Provide the (x, y) coordinate of the cell's center where the given text is located.  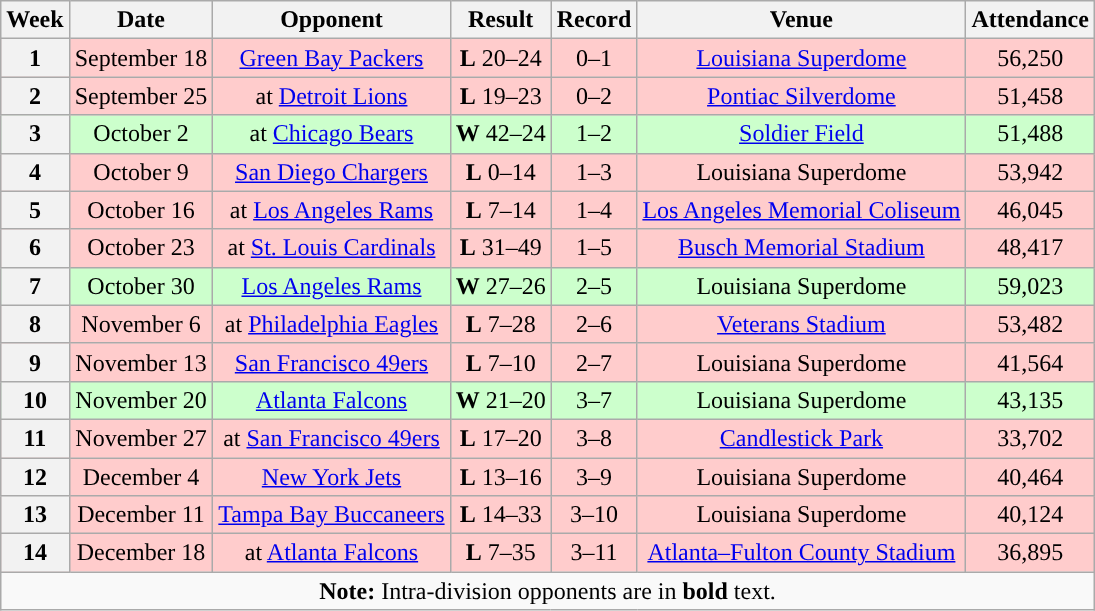
November 6 (141, 324)
1–2 (594, 134)
L 13–16 (500, 477)
October 2 (141, 134)
at Los Angeles Rams (332, 210)
L 7–14 (500, 210)
December 4 (141, 477)
3–11 (594, 553)
San Diego Chargers (332, 172)
2–7 (594, 362)
0–1 (594, 58)
L 17–20 (500, 438)
Green Bay Packers (332, 58)
6 (35, 248)
L 7–10 (500, 362)
Soldier Field (802, 134)
December 11 (141, 515)
Atlanta–Fulton County Stadium (802, 553)
3–7 (594, 400)
December 18 (141, 553)
L 7–35 (500, 553)
L 7–28 (500, 324)
2–5 (594, 286)
November 13 (141, 362)
12 (35, 477)
48,417 (1030, 248)
at Chicago Bears (332, 134)
Date (141, 20)
at San Francisco 49ers (332, 438)
10 (35, 400)
L 0–14 (500, 172)
51,488 (1030, 134)
at Detroit Lions (332, 96)
9 (35, 362)
0–2 (594, 96)
51,458 (1030, 96)
40,124 (1030, 515)
41,564 (1030, 362)
8 (35, 324)
Tampa Bay Buccaneers (332, 515)
at St. Louis Cardinals (332, 248)
W 42–24 (500, 134)
1–3 (594, 172)
Venue (802, 20)
Opponent (332, 20)
53,942 (1030, 172)
at Philadelphia Eagles (332, 324)
September 25 (141, 96)
W 27–26 (500, 286)
11 (35, 438)
4 (35, 172)
L 14–33 (500, 515)
3 (35, 134)
Record (594, 20)
September 18 (141, 58)
Atlanta Falcons (332, 400)
at Atlanta Falcons (332, 553)
W 21–20 (500, 400)
Week (35, 20)
43,135 (1030, 400)
Attendance (1030, 20)
L 20–24 (500, 58)
2–6 (594, 324)
13 (35, 515)
1 (35, 58)
2 (35, 96)
53,482 (1030, 324)
46,045 (1030, 210)
L 19–23 (500, 96)
October 30 (141, 286)
5 (35, 210)
40,464 (1030, 477)
Note: Intra-division opponents are in bold text. (548, 591)
56,250 (1030, 58)
Result (500, 20)
59,023 (1030, 286)
Los Angeles Rams (332, 286)
November 27 (141, 438)
7 (35, 286)
3–8 (594, 438)
Los Angeles Memorial Coliseum (802, 210)
Candlestick Park (802, 438)
1–5 (594, 248)
1–4 (594, 210)
L 31–49 (500, 248)
3–9 (594, 477)
Pontiac Silverdome (802, 96)
San Francisco 49ers (332, 362)
36,895 (1030, 553)
Veterans Stadium (802, 324)
3–10 (594, 515)
14 (35, 553)
October 23 (141, 248)
New York Jets (332, 477)
33,702 (1030, 438)
Busch Memorial Stadium (802, 248)
October 16 (141, 210)
November 20 (141, 400)
October 9 (141, 172)
